For the text-containing cell, return its midpoint in [X, Y] coordinate format. 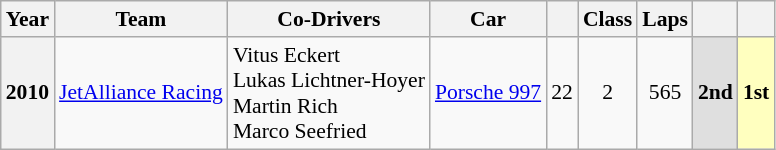
2010 [28, 93]
2 [608, 93]
565 [665, 93]
Porsche 997 [488, 93]
Car [488, 19]
Team [141, 19]
Co-Drivers [329, 19]
Class [608, 19]
Laps [665, 19]
22 [562, 93]
Year [28, 19]
2nd [716, 93]
Vitus Eckert Lukas Lichtner-Hoyer Martin Rich Marco Seefried [329, 93]
1st [756, 93]
JetAlliance Racing [141, 93]
